Extract the (x, y) coordinate from the center of the cell holding the provided text.  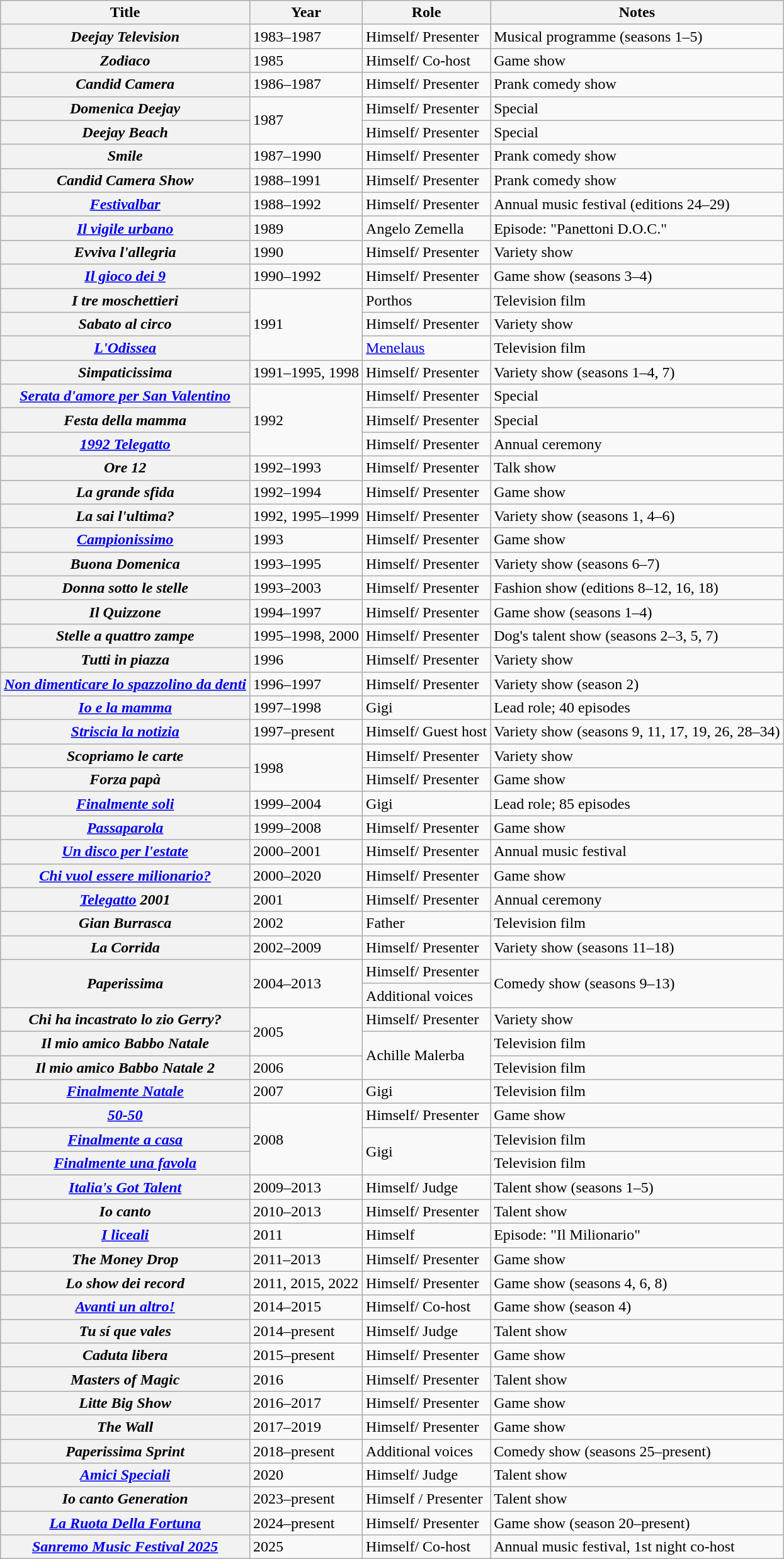
2011, 2015, 2022 (306, 1283)
Io canto Generation (125, 1499)
Episode: "Panettoni D.O.C." (637, 228)
The Wall (125, 1427)
Tutti in piazza (125, 660)
1991 (306, 324)
Variety show (seasons 11–18) (637, 947)
1993–2003 (306, 588)
Festa della mamma (125, 420)
La Corrida (125, 947)
Campionissimo (125, 540)
1992–1994 (306, 492)
2000–2001 (306, 852)
Tu sí que vales (125, 1331)
Chi vuol essere milionario? (125, 876)
Ore 12 (125, 468)
1987 (306, 120)
I tre moschettieri (125, 300)
Variety show (season 2) (637, 683)
1992 Telegatto (125, 444)
The Money Drop (125, 1259)
Il mio amico Babbo Natale 2 (125, 1068)
Donna sotto le stelle (125, 588)
2010–2013 (306, 1211)
2020 (306, 1475)
1993 (306, 540)
Finalmente a casa (125, 1139)
1992–1993 (306, 468)
Dog's talent show (seasons 2–3, 5, 7) (637, 636)
2004–2013 (306, 983)
2002 (306, 923)
Candid Camera Show (125, 180)
Variety show (seasons 1, 4–6) (637, 516)
Forza papà (125, 780)
2009–2013 (306, 1187)
1992, 1995–1999 (306, 516)
Gian Burrasca (125, 923)
Talent show (seasons 1–5) (637, 1187)
Simpaticissima (125, 372)
1996–1997 (306, 683)
2018–present (306, 1451)
Musical programme (seasons 1–5) (637, 37)
1983–1987 (306, 37)
Father (427, 923)
2025 (306, 1547)
Menelaus (427, 348)
La grande sfida (125, 492)
1997–present (306, 732)
Sanremo Music Festival 2025 (125, 1547)
Amici Speciali (125, 1475)
Smile (125, 156)
2011–2013 (306, 1259)
Serata d'amore per San Valentino (125, 396)
2001 (306, 899)
2000–2020 (306, 876)
Evviva l'allegria (125, 252)
2002–2009 (306, 947)
Lead role; 40 episodes (637, 708)
Year (306, 13)
1997–1998 (306, 708)
Il gioco dei 9 (125, 276)
Game show (season 4) (637, 1307)
2023–present (306, 1499)
1988–1991 (306, 180)
Stelle a quattro zampe (125, 636)
Finalmente soli (125, 804)
Fashion show (editions 8–12, 16, 18) (637, 588)
Finalmente Natale (125, 1092)
L'Odissea (125, 348)
Io e la mamma (125, 708)
Il Quizzone (125, 612)
Il vigile urbano (125, 228)
Variety show (seasons 9, 11, 17, 19, 26, 28–34) (637, 732)
2015–present (306, 1355)
Avanti un altro! (125, 1307)
Game show (seasons 1–4) (637, 612)
Annual music festival (editions 24–29) (637, 204)
1991–1995, 1998 (306, 372)
Lo show dei record (125, 1283)
Angelo Zemella (427, 228)
Finalmente una favola (125, 1163)
1999–2004 (306, 804)
Himself/ Guest host (427, 732)
1989 (306, 228)
Title (125, 13)
Game show (season 20–present) (637, 1523)
1990–1992 (306, 276)
Un disco per l'estate (125, 852)
Passaparola (125, 828)
Io canto (125, 1211)
Role (427, 13)
2008 (306, 1139)
1998 (306, 768)
Caduta libera (125, 1355)
Annual music festival (637, 852)
1990 (306, 252)
Achille Malerba (427, 1055)
2005 (306, 1031)
Zodiaco (125, 60)
La Ruota Della Fortuna (125, 1523)
Deejay Television (125, 37)
Lead role; 85 episodes (637, 804)
Masters of Magic (125, 1379)
Notes (637, 13)
Paperissima (125, 983)
Game show (seasons 3–4) (637, 276)
2007 (306, 1092)
2006 (306, 1068)
Comedy show (seasons 9–13) (637, 983)
La sai l'ultima? (125, 516)
2024–present (306, 1523)
Porthos (427, 300)
Striscia la notizia (125, 732)
Variety show (seasons 6–7) (637, 564)
Buona Domenica (125, 564)
1996 (306, 660)
Game show (seasons 4, 6, 8) (637, 1283)
1999–2008 (306, 828)
2016 (306, 1379)
2016–2017 (306, 1403)
1987–1990 (306, 156)
50-50 (125, 1116)
Deejay Beach (125, 132)
Candid Camera (125, 84)
Himself / Presenter (427, 1499)
1993–1995 (306, 564)
Episode: "Il Milionario" (637, 1235)
Il mio amico Babbo Natale (125, 1043)
1992 (306, 420)
Talk show (637, 468)
Annual music festival, 1st night co-host (637, 1547)
Festivalbar (125, 204)
Litte Big Show (125, 1403)
1994–1997 (306, 612)
1985 (306, 60)
Non dimenticare lo spazzolino da denti (125, 683)
Variety show (seasons 1–4, 7) (637, 372)
1995–1998, 2000 (306, 636)
Chi ha incastrato lo zio Gerry? (125, 1019)
Domenica Deejay (125, 108)
2014–2015 (306, 1307)
Paperissima Sprint (125, 1451)
Scopriamo le carte (125, 756)
Telegatto 2001 (125, 899)
2011 (306, 1235)
2017–2019 (306, 1427)
I liceali (125, 1235)
Himself (427, 1235)
Italia's Got Talent (125, 1187)
2014–present (306, 1331)
1986–1987 (306, 84)
Sabato al circo (125, 324)
Comedy show (seasons 25–present) (637, 1451)
1988–1992 (306, 204)
